Find where the given text appears and provide that cell's center as (X, Y) coordinate. 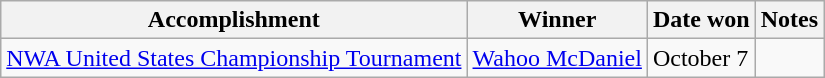
Accomplishment (234, 20)
Wahoo McDaniel (557, 58)
Winner (557, 20)
Notes (789, 20)
October 7 (701, 58)
NWA United States Championship Tournament (234, 58)
Date won (701, 20)
